From the cell containing the given text, extract its center point as (X, Y) coordinate. 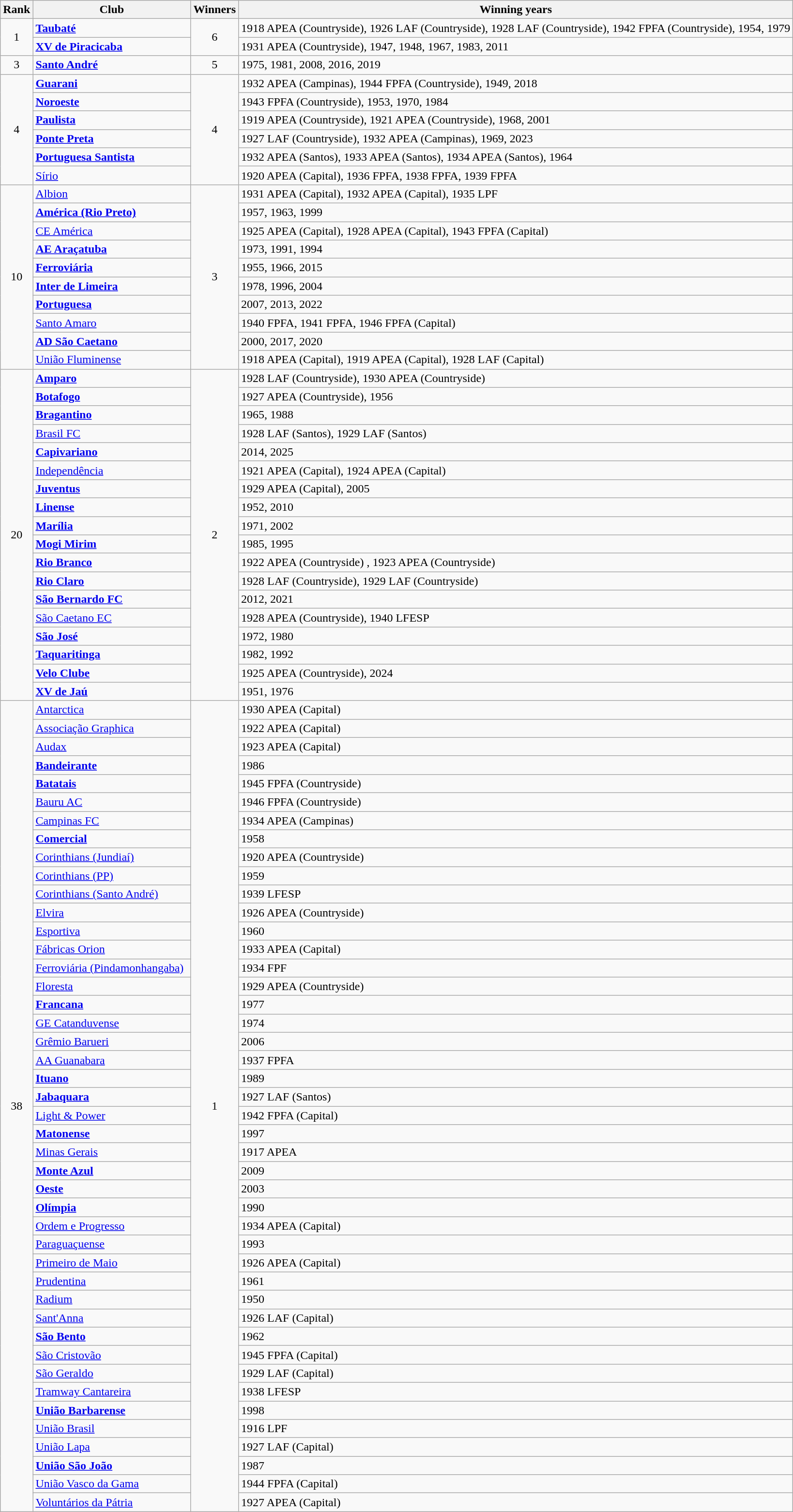
1942 FPFA (Capital) (516, 1115)
Winners (215, 10)
São Caetano EC (112, 618)
Radium (112, 1299)
Amparo (112, 378)
2014, 2025 (516, 452)
Inter de Limeira (112, 286)
1927 LAF (Capital) (516, 1447)
1918 APEA (Countryside), 1926 LAF (Countryside), 1928 LAF (Countryside), 1942 FPFA (Countryside), 1954, 1979 (516, 28)
1997 (516, 1134)
Club (112, 10)
1960 (516, 931)
Floresta (112, 986)
1945 FPFA (Countryside) (516, 783)
Botafogo (112, 397)
Noroeste (112, 102)
20 (16, 535)
1929 LAF (Capital) (516, 1373)
1927 LAF (Santos) (516, 1097)
1930 APEA (Capital) (516, 710)
Linense (112, 507)
Comercial (112, 839)
1940 FPFA, 1941 FPFA, 1946 FPFA (Capital) (516, 323)
1928 APEA (Countryside), 1940 LFESP (516, 618)
Corinthians (Santo André) (112, 894)
Rio Claro (112, 581)
2003 (516, 1189)
1921 APEA (Capital), 1924 APEA (Capital) (516, 470)
Francana (112, 1005)
Corinthians (PP) (112, 876)
1934 APEA (Campinas) (516, 821)
Fábricas Orion (112, 949)
1974 (516, 1023)
1944 FPFA (Capital) (516, 1484)
São Cristovão (112, 1355)
1927 APEA (Countryside), 1956 (516, 397)
1946 FPFA (Countryside) (516, 802)
União Brasil (112, 1429)
Marília (112, 525)
AD São Caetano (112, 341)
1925 APEA (Countryside), 2024 (516, 673)
GE Catanduvense (112, 1023)
2006 (516, 1041)
Corinthians (Jundiaí) (112, 857)
2000, 2017, 2020 (516, 341)
1928 LAF (Santos), 1929 LAF (Santos) (516, 433)
Batatais (112, 783)
Bauru AC (112, 802)
2009 (516, 1171)
XV de Piracicaba (112, 46)
Guarani (112, 83)
Esportiva (112, 931)
Ferroviária (Pindamonhangaba) (112, 968)
38 (16, 1106)
Taquaritinga (112, 655)
Paulista (112, 120)
1918 APEA (Capital), 1919 APEA (Capital), 1928 LAF (Capital) (516, 360)
União Vasco da Gama (112, 1484)
5 (215, 65)
1932 APEA (Santos), 1933 APEA (Santos), 1934 APEA (Santos), 1964 (516, 157)
Velo Clube (112, 673)
1926 LAF (Capital) (516, 1318)
1989 (516, 1078)
1971, 2002 (516, 525)
1977 (516, 1005)
1985, 1995 (516, 544)
São Geraldo (112, 1373)
1917 APEA (516, 1152)
1923 APEA (Capital) (516, 747)
1928 LAF (Countryside), 1930 APEA (Countryside) (516, 378)
União Lapa (112, 1447)
1965, 1988 (516, 415)
Brasil FC (112, 433)
1939 LFESP (516, 894)
Rank (16, 10)
União Barbarense (112, 1410)
1943 FPFA (Countryside), 1953, 1970, 1984 (516, 102)
1962 (516, 1336)
1998 (516, 1410)
Olímpia (112, 1207)
6 (215, 37)
CE América (112, 231)
Monte Azul (112, 1171)
Antarctica (112, 710)
Light & Power (112, 1115)
Santo André (112, 65)
AE Araçatuba (112, 249)
Associação Graphica (112, 728)
Ferroviária (112, 268)
União São João (112, 1466)
1972, 1980 (516, 636)
Bragantino (112, 415)
1961 (516, 1281)
Matonense (112, 1134)
Juventus (112, 489)
1931 APEA (Capital), 1932 APEA (Capital), 1935 LPF (516, 194)
AA Guanabara (112, 1060)
Sírio (112, 175)
1952, 2010 (516, 507)
1929 APEA (Countryside) (516, 986)
Independência (112, 470)
Capivariano (112, 452)
1919 APEA (Countryside), 1921 APEA (Countryside), 1968, 2001 (516, 120)
Prudentina (112, 1281)
1922 APEA (Countryside) , 1923 APEA (Countryside) (516, 563)
Jabaquara (112, 1097)
Campinas FC (112, 821)
Albion (112, 194)
Portuguesa (112, 305)
1934 FPF (516, 968)
Grêmio Barueri (112, 1041)
Ordem e Progresso (112, 1226)
1927 LAF (Countryside), 1932 APEA (Campinas), 1969, 2023 (516, 138)
1922 APEA (Capital) (516, 728)
1945 FPFA (Capital) (516, 1355)
Ituano (112, 1078)
1986 (516, 765)
América (Rio Preto) (112, 212)
1982, 1992 (516, 655)
1920 APEA (Countryside) (516, 857)
1959 (516, 876)
1958 (516, 839)
São José (112, 636)
1937 FPFA (516, 1060)
1931 APEA (Countryside), 1947, 1948, 1967, 1983, 2011 (516, 46)
2 (215, 535)
1973, 1991, 1994 (516, 249)
1938 LFESP (516, 1391)
Audax (112, 747)
10 (16, 277)
Oeste (112, 1189)
1926 APEA (Capital) (516, 1263)
Winning years (516, 10)
São Bernardo FC (112, 599)
1926 APEA (Countryside) (516, 913)
Voluntários da Pátria (112, 1502)
São Bento (112, 1336)
1978, 1996, 2004 (516, 286)
1929 APEA (Capital), 2005 (516, 489)
1957, 1963, 1999 (516, 212)
Bandeirante (112, 765)
Primeiro de Maio (112, 1263)
1951, 1976 (516, 691)
XV de Jaú (112, 691)
1987 (516, 1466)
1932 APEA (Campinas), 1944 FPFA (Countryside), 1949, 2018 (516, 83)
1955, 1966, 2015 (516, 268)
1933 APEA (Capital) (516, 949)
1927 APEA (Capital) (516, 1502)
Ponte Preta (112, 138)
2007, 2013, 2022 (516, 305)
Minas Gerais (112, 1152)
1993 (516, 1244)
1934 APEA (Capital) (516, 1226)
Rio Branco (112, 563)
Sant'Anna (112, 1318)
Santo Amaro (112, 323)
1920 APEA (Capital), 1936 FPFA, 1938 FPFA, 1939 FPFA (516, 175)
Taubaté (112, 28)
1975, 1981, 2008, 2016, 2019 (516, 65)
1950 (516, 1299)
1925 APEA (Capital), 1928 APEA (Capital), 1943 FPFA (Capital) (516, 231)
Portuguesa Santista (112, 157)
Tramway Cantareira (112, 1391)
1990 (516, 1207)
Paraguaçuense (112, 1244)
1916 LPF (516, 1429)
Mogi Mirim (112, 544)
Elvira (112, 913)
2012, 2021 (516, 599)
União Fluminense (112, 360)
1928 LAF (Countryside), 1929 LAF (Countryside) (516, 581)
